Detect which cell encompasses the target text, then output its (X, Y) center coordinate. 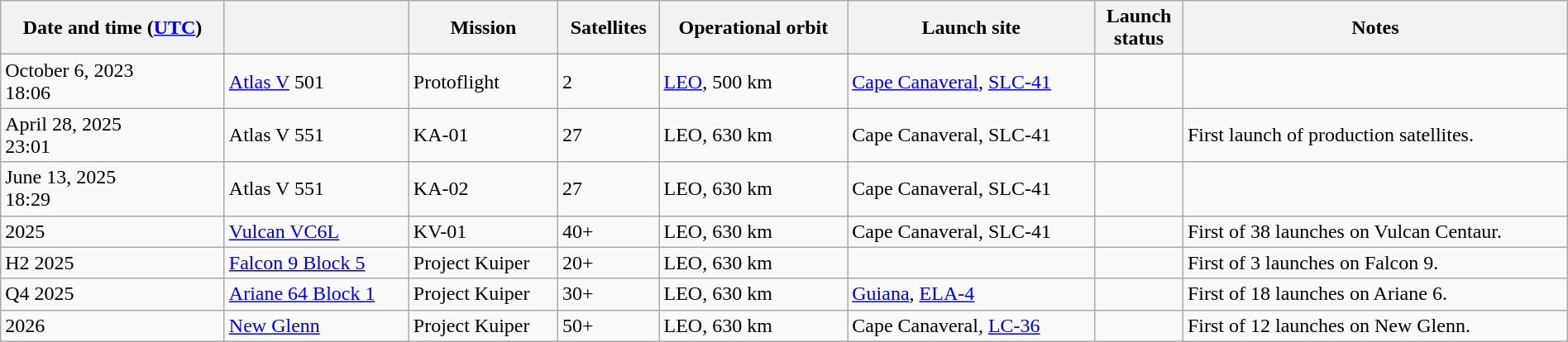
Mission (483, 28)
H2 2025 (112, 263)
Cape Canaveral, LC-36 (971, 325)
40+ (609, 231)
30+ (609, 294)
2025 (112, 231)
Guiana, ELA-4 (971, 294)
Launchstatus (1140, 28)
20+ (609, 263)
KA-02 (483, 188)
Q4 2025 (112, 294)
Protoflight (483, 81)
Launch site (971, 28)
New Glenn (316, 325)
Satellites (609, 28)
KA-01 (483, 135)
First of 38 launches on Vulcan Centaur. (1374, 231)
First launch of production satellites. (1374, 135)
June 13, 202518:29 (112, 188)
Vulcan VC6L (316, 231)
2026 (112, 325)
First of 18 launches on Ariane 6. (1374, 294)
Falcon 9 Block 5 (316, 263)
First of 12 launches on New Glenn. (1374, 325)
October 6, 202318:06 (112, 81)
2 (609, 81)
Ariane 64 Block 1 (316, 294)
50+ (609, 325)
Date and time (UTC) (112, 28)
Operational orbit (753, 28)
LEO, 500 km (753, 81)
KV-01 (483, 231)
Atlas V 501 (316, 81)
April 28, 202523:01 (112, 135)
First of 3 launches on Falcon 9. (1374, 263)
Notes (1374, 28)
